Find where the given text appears and provide that cell's center as (x, y) coordinate. 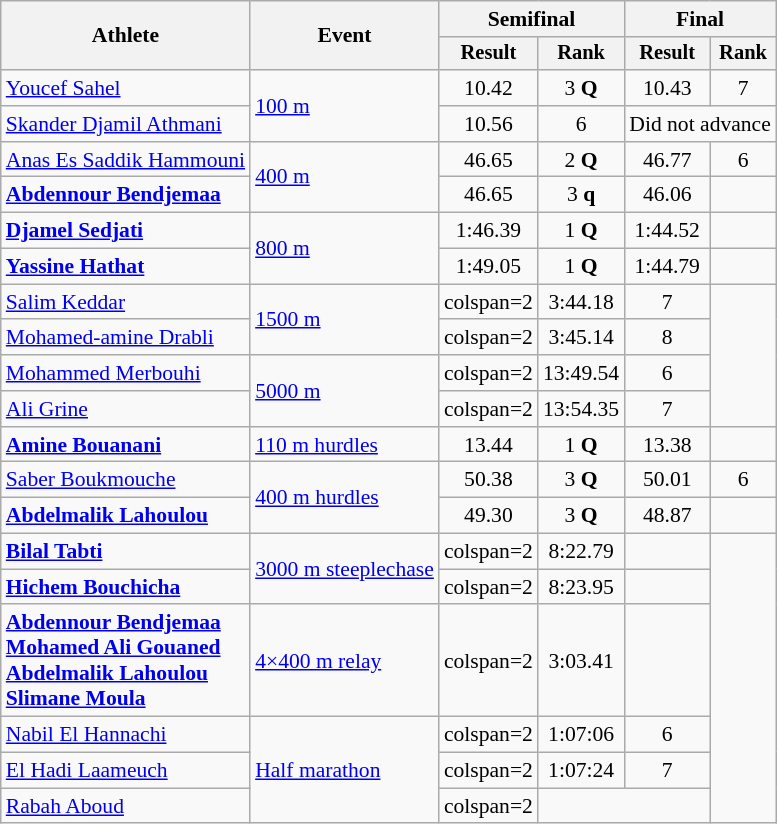
4×400 m relay (344, 661)
Athlete (126, 36)
1:07:06 (581, 735)
1:46.39 (488, 231)
2 Q (581, 160)
1:07:24 (581, 771)
Abdelmalik Lahoulou (126, 516)
Djamel Sedjati (126, 231)
5000 m (344, 390)
50.38 (488, 480)
13.44 (488, 445)
50.01 (667, 480)
Hichem Bouchicha (126, 587)
3:03.41 (581, 661)
Rabah Aboud (126, 806)
8:23.95 (581, 587)
48.87 (667, 516)
Event (344, 36)
1500 m (344, 320)
Did not advance (700, 124)
46.06 (667, 195)
3 q (581, 195)
10.56 (488, 124)
Anas Es Saddik Hammouni (126, 160)
800 m (344, 248)
Nabil El Hannachi (126, 735)
400 m hurdles (344, 498)
1:49.05 (488, 267)
8:22.79 (581, 552)
3000 m steeplechase (344, 570)
10.42 (488, 88)
13:49.54 (581, 373)
Final (700, 19)
Skander Djamil Athmani (126, 124)
3:45.14 (581, 338)
Saber Boukmouche (126, 480)
Bilal Tabti (126, 552)
46.77 (667, 160)
100 m (344, 106)
Semifinal (532, 19)
8 (667, 338)
Mohammed Merbouhi (126, 373)
Half marathon (344, 770)
13.38 (667, 445)
110 m hurdles (344, 445)
1:44.52 (667, 231)
Abdennour BendjemaaMohamed Ali GouanedAbdelmalik LahoulouSlimane Moula (126, 661)
49.30 (488, 516)
13:54.35 (581, 409)
Abdennour Bendjemaa (126, 195)
Youcef Sahel (126, 88)
Salim Keddar (126, 302)
Amine Bouanani (126, 445)
10.43 (667, 88)
Yassine Hathat (126, 267)
Ali Grine (126, 409)
Mohamed-amine Drabli (126, 338)
El Hadi Laameuch (126, 771)
3:44.18 (581, 302)
400 m (344, 178)
1:44.79 (667, 267)
